Capture the cell that displays the provided text and extract its [X, Y] central coordinate. 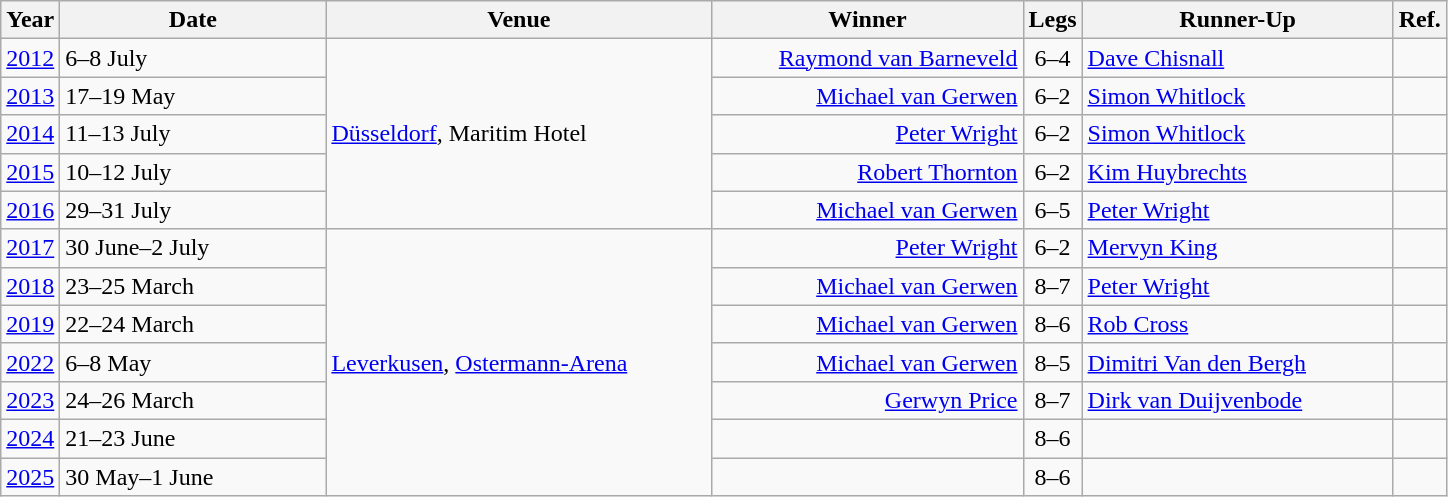
Legs [1052, 20]
Ref. [1420, 20]
Raymond van Barneveld [868, 58]
10–12 July [193, 172]
Robert Thornton [868, 172]
2014 [30, 134]
Year [30, 20]
6–4 [1052, 58]
23–25 March [193, 286]
Mervyn King [1238, 248]
Rob Cross [1238, 324]
11–13 July [193, 134]
30 June–2 July [193, 248]
21–23 June [193, 438]
Winner [868, 20]
6–8 May [193, 362]
2015 [30, 172]
2016 [30, 210]
Düsseldorf, Maritim Hotel [519, 134]
30 May–1 June [193, 477]
Kim Huybrechts [1238, 172]
2017 [30, 248]
2012 [30, 58]
Dirk van Duijvenbode [1238, 400]
2025 [30, 477]
24–26 March [193, 400]
2019 [30, 324]
29–31 July [193, 210]
2022 [30, 362]
Gerwyn Price [868, 400]
2023 [30, 400]
2013 [30, 96]
2024 [30, 438]
17–19 May [193, 96]
Runner-Up [1238, 20]
6–8 July [193, 58]
22–24 March [193, 324]
2018 [30, 286]
6–5 [1052, 210]
Venue [519, 20]
Dave Chisnall [1238, 58]
Dimitri Van den Bergh [1238, 362]
Leverkusen, Ostermann-Arena [519, 362]
Date [193, 20]
8–5 [1052, 362]
